Locate the cell with the specified text and output its (x, y) center coordinate. 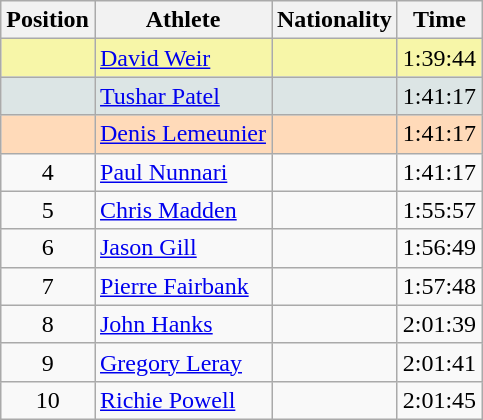
Pierre Fairbank (182, 286)
Paul Nunnari (182, 172)
5 (48, 210)
Chris Madden (182, 210)
Tushar Patel (182, 96)
4 (48, 172)
8 (48, 324)
1:55:57 (439, 210)
7 (48, 286)
Denis Lemeunier (182, 134)
Position (48, 20)
John Hanks (182, 324)
2:01:39 (439, 324)
1:39:44 (439, 58)
2:01:41 (439, 362)
David Weir (182, 58)
Time (439, 20)
Gregory Leray (182, 362)
1:57:48 (439, 286)
2:01:45 (439, 400)
6 (48, 248)
10 (48, 400)
Athlete (182, 20)
1:56:49 (439, 248)
Nationality (335, 20)
9 (48, 362)
Jason Gill (182, 248)
Richie Powell (182, 400)
